Return (X, Y) of the center of cell containing provided text 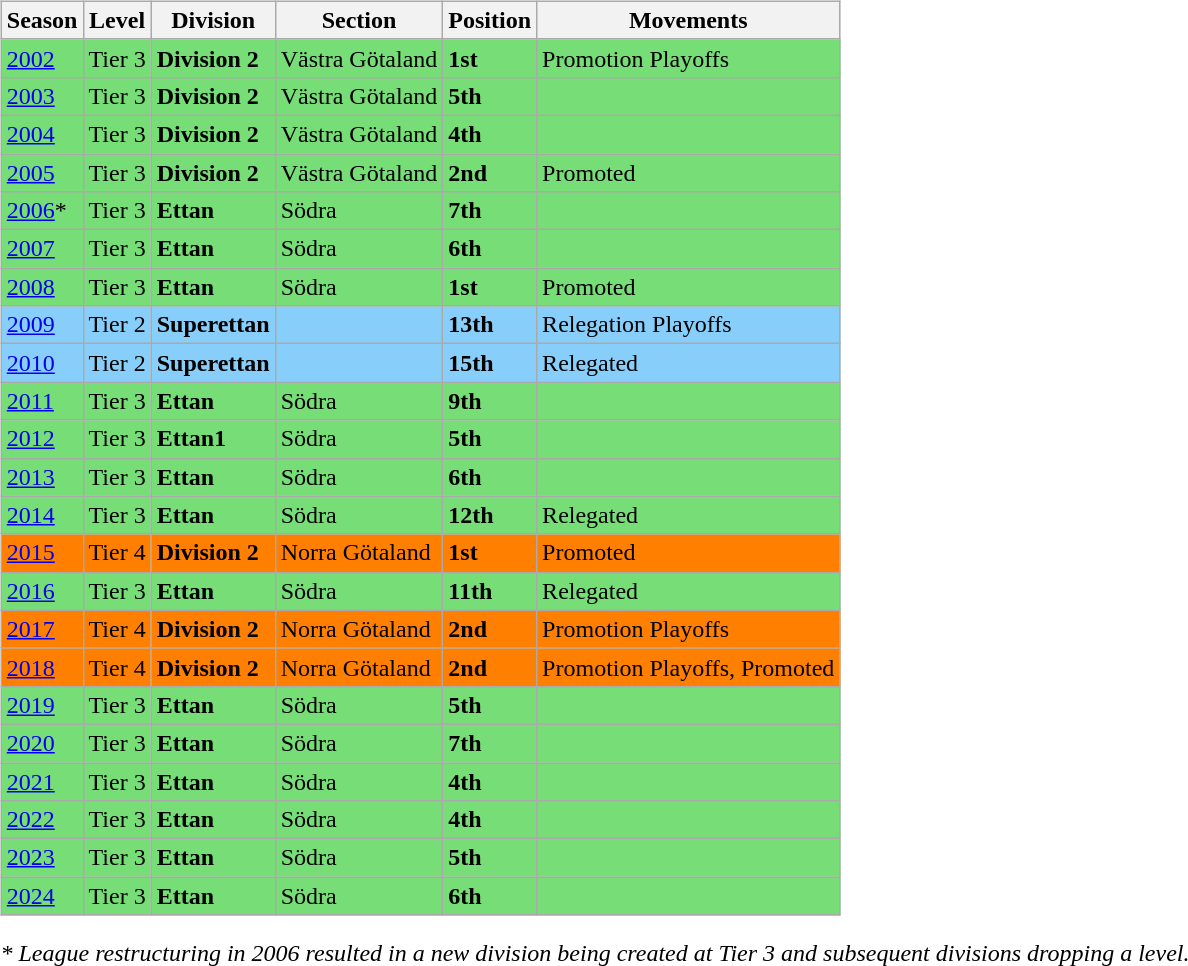
2014 (42, 515)
Movements (688, 20)
9th (490, 401)
Position (490, 20)
2018 (42, 667)
15th (490, 363)
2005 (42, 173)
Promotion Playoffs, Promoted (688, 667)
12th (490, 515)
2009 (42, 325)
2024 (42, 896)
2008 (42, 287)
2007 (42, 249)
13th (490, 325)
Relegation Playoffs (688, 325)
2015 (42, 553)
11th (490, 591)
2019 (42, 705)
2023 (42, 858)
Section (359, 20)
2013 (42, 477)
2004 (42, 134)
Division (213, 20)
2003 (42, 96)
2011 (42, 401)
2016 (42, 591)
Season (42, 20)
2012 (42, 439)
2002 (42, 58)
Level (117, 20)
2017 (42, 629)
2006* (42, 211)
Ettan1 (213, 439)
2010 (42, 363)
2022 (42, 820)
2020 (42, 743)
2021 (42, 781)
